Pinpoint the cell where the given text exists, returning its (x, y) midpoint coordinate. 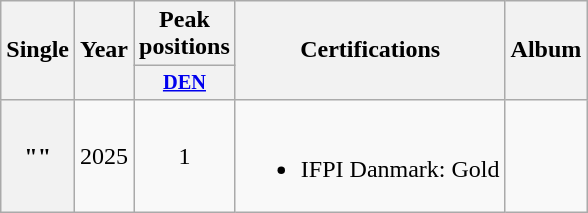
Certifications (370, 50)
IFPI Danmark: Gold (370, 156)
Album (546, 50)
DEN (185, 83)
Peak positions (185, 34)
"" (38, 156)
2025 (104, 156)
Year (104, 50)
Single (38, 50)
1 (185, 156)
